Find where the given text appears and provide that cell's center as (x, y) coordinate. 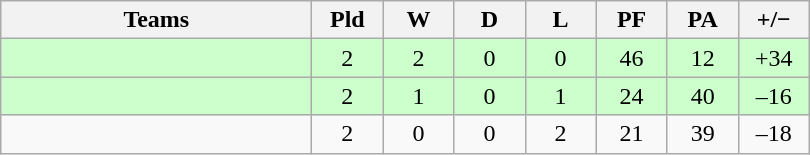
24 (632, 96)
39 (702, 134)
L (560, 20)
Pld (348, 20)
–18 (774, 134)
12 (702, 58)
PF (632, 20)
46 (632, 58)
W (418, 20)
40 (702, 96)
+34 (774, 58)
Teams (156, 20)
D (490, 20)
21 (632, 134)
+/− (774, 20)
–16 (774, 96)
PA (702, 20)
